For the text-containing cell, return its midpoint in [x, y] coordinate format. 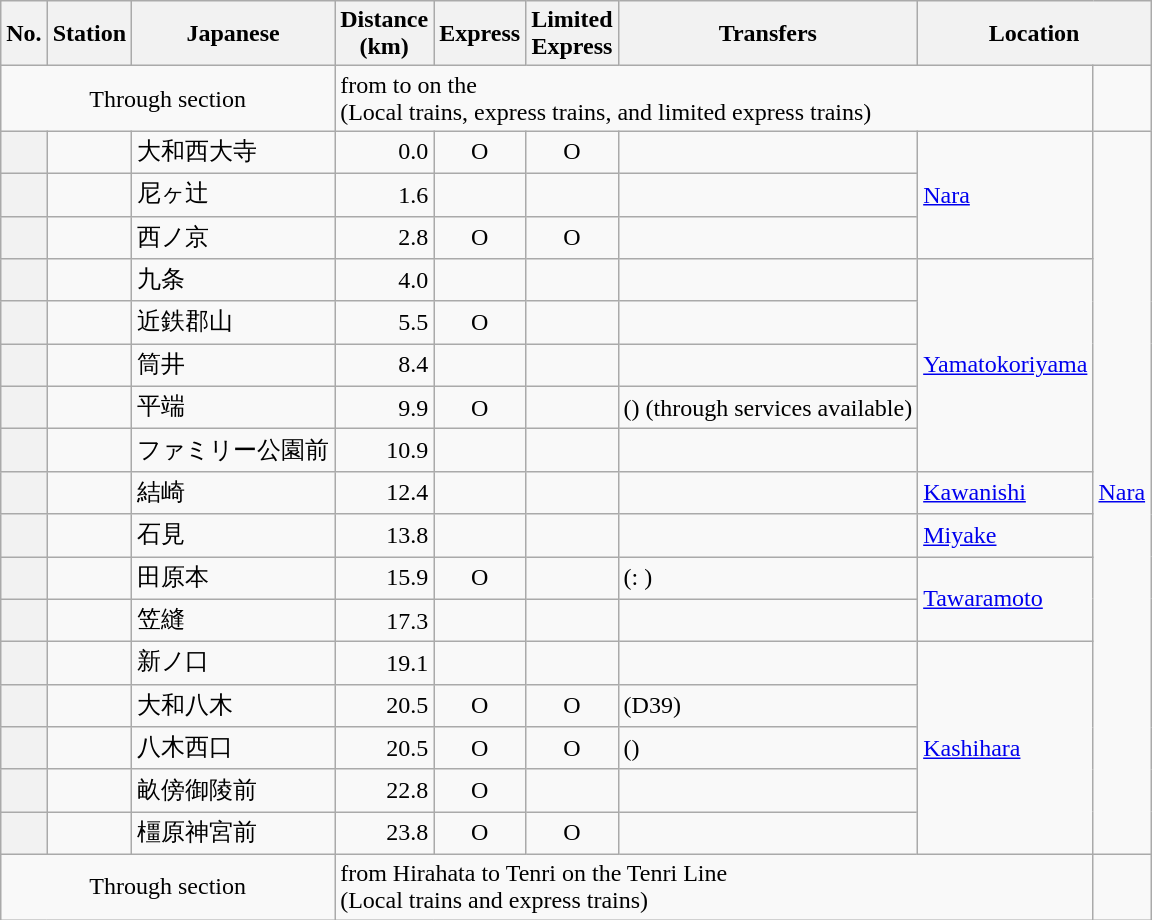
畝傍御陵前 [234, 790]
19.1 [384, 664]
八木西口 [234, 748]
17.3 [384, 620]
4.0 [384, 280]
ファミリー公園前 [234, 450]
9.9 [384, 408]
新ノ口 [234, 664]
平端 [234, 408]
22.8 [384, 790]
8.4 [384, 366]
Kashihara [1006, 748]
田原本 [234, 578]
Distance(km) [384, 34]
橿原神宮前 [234, 834]
西ノ京 [234, 238]
Transfers [768, 34]
5.5 [384, 322]
Location [1034, 34]
九条 [234, 280]
2.8 [384, 238]
from Hirahata to Tenri on the Tenri Line(Local trains and express trains) [714, 886]
Station [89, 34]
(D39) [768, 706]
(: ) [768, 578]
Yamatokoriyama [1006, 366]
1.6 [384, 194]
結崎 [234, 492]
笠縫 [234, 620]
Express [480, 34]
15.9 [384, 578]
12.4 [384, 492]
Tawaramoto [1006, 598]
石見 [234, 536]
Japanese [234, 34]
23.8 [384, 834]
近鉄郡山 [234, 322]
筒井 [234, 366]
from to on the (Local trains, express trains, and limited express trains) [714, 98]
尼ヶ辻 [234, 194]
10.9 [384, 450]
13.8 [384, 536]
() (through services available) [768, 408]
No. [24, 34]
大和八木 [234, 706]
0.0 [384, 152]
大和西大寺 [234, 152]
Miyake [1006, 536]
() [768, 748]
Kawanishi [1006, 492]
LimitedExpress [572, 34]
